Return the (X, Y) coordinate for the center point of the cell that contains the specified text.  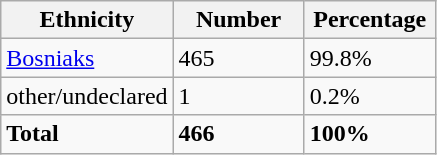
Ethnicity (87, 20)
Bosniaks (87, 58)
Percentage (370, 20)
1 (238, 96)
Total (87, 134)
99.8% (370, 58)
465 (238, 58)
other/undeclared (87, 96)
0.2% (370, 96)
100% (370, 134)
466 (238, 134)
Number (238, 20)
